Search for the cell housing the specified text and yield its (x, y) center coordinate. 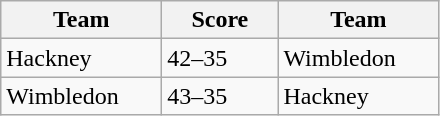
42–35 (220, 58)
Score (220, 20)
43–35 (220, 96)
